Find where the given text appears and provide that cell's center as [x, y] coordinate. 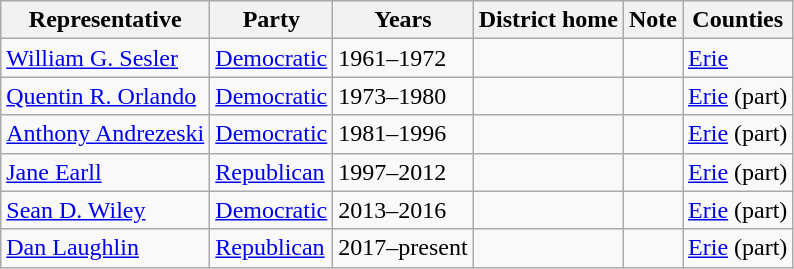
Note [654, 20]
Jane Earll [106, 172]
Sean D. Wiley [106, 210]
District home [548, 20]
Quentin R. Orlando [106, 96]
2013–2016 [403, 210]
Erie [738, 58]
1981–1996 [403, 134]
William G. Sesler [106, 58]
Anthony Andrezeski [106, 134]
Counties [738, 20]
Years [403, 20]
Party [272, 20]
2017–present [403, 248]
Dan Laughlin [106, 248]
1973–1980 [403, 96]
1997–2012 [403, 172]
Representative [106, 20]
1961–1972 [403, 58]
